Find where the given text appears and provide that cell's center as [x, y] coordinate. 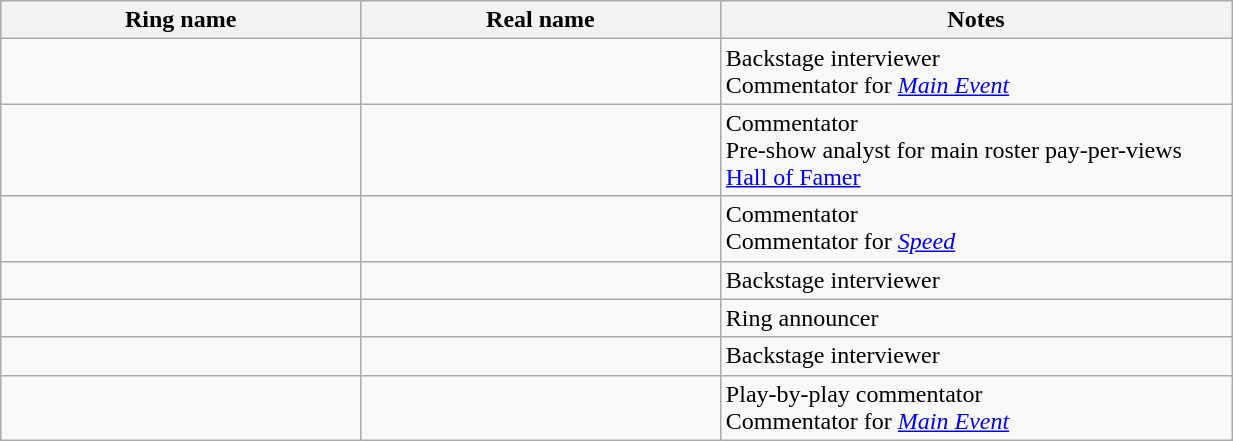
Real name [541, 20]
Ring announcer [976, 318]
Ring name [181, 20]
CommentatorCommentator for Speed [976, 228]
Notes [976, 20]
CommentatorPre-show analyst for main roster pay-per-viewsHall of Famer [976, 150]
Backstage interviewerCommentator for Main Event [976, 72]
Play-by-play commentatorCommentator for Main Event [976, 408]
